From the cell containing the given text, extract its center point as [X, Y] coordinate. 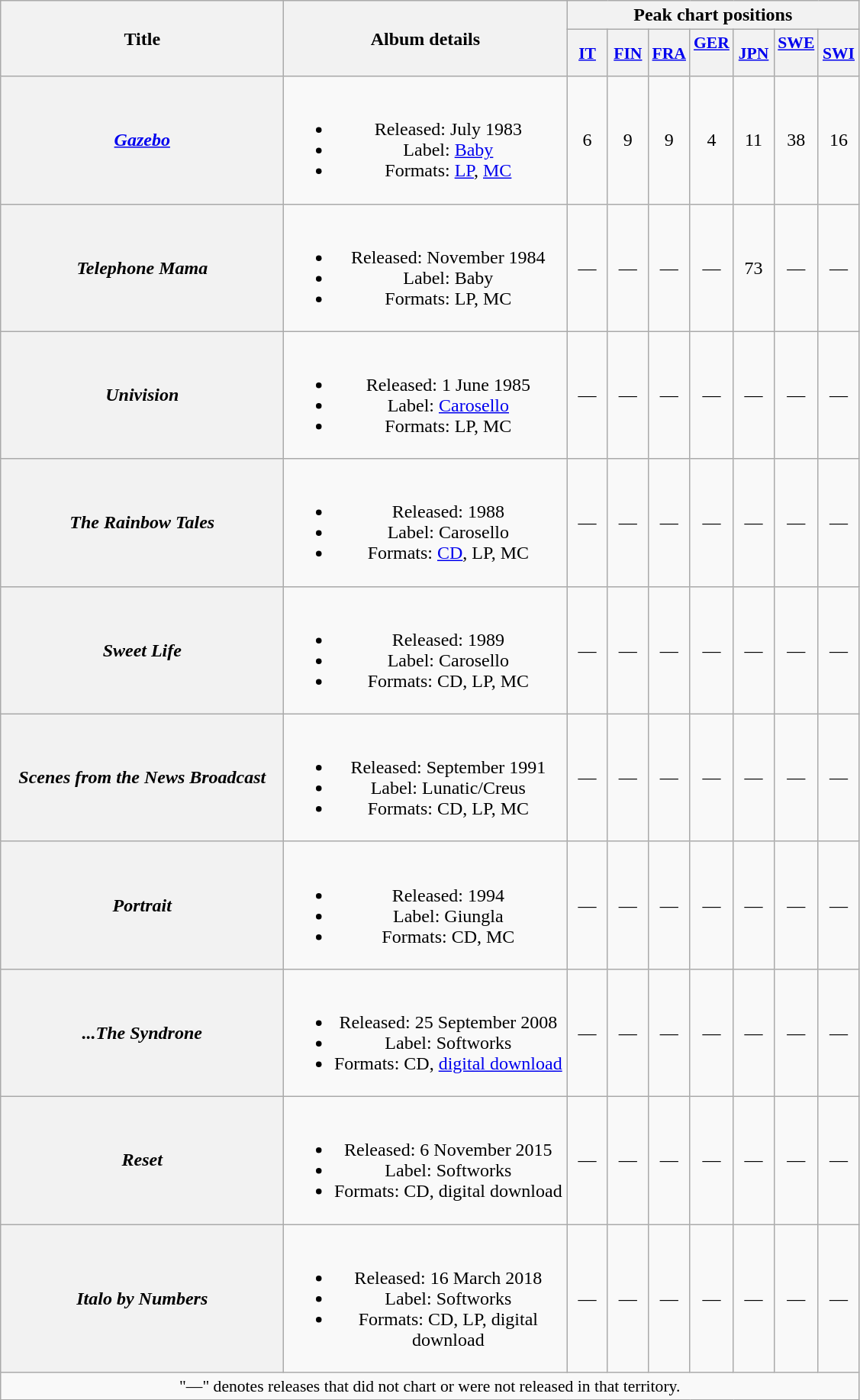
Released: 6 November 2015Label: SoftworksFormats: CD, digital download [426, 1160]
6 [588, 140]
Portrait [142, 905]
16 [838, 140]
SWE [796, 53]
IT [588, 53]
Title [142, 38]
Telephone Mama [142, 267]
Sweet Life [142, 650]
FRA [669, 53]
Album details [426, 38]
Released: 1994Label: GiunglaFormats: CD, MC [426, 905]
4 [711, 140]
Released: September 1991Label: Lunatic/CreusFormats: CD, LP, MC [426, 777]
The Rainbow Tales [142, 522]
Released: November 1984Label: BabyFormats: LP, MC [426, 267]
Italo by Numbers [142, 1298]
73 [754, 267]
GER [711, 53]
Univision [142, 395]
FIN [627, 53]
Peak chart positions [713, 15]
Released: July 1983Label: BabyFormats: LP, MC [426, 140]
Released: 1 June 1985Label: CaroselloFormats: LP, MC [426, 395]
11 [754, 140]
...The Syndrone [142, 1032]
Reset [142, 1160]
"—" denotes releases that did not chart or were not released in that territory. [430, 1386]
38 [796, 140]
Released: 16 March 2018Label: SoftworksFormats: CD, LP, digital download [426, 1298]
Released: 1988Label: CaroselloFormats: CD, LP, MC [426, 522]
SWI [838, 53]
Released: 1989Label: CaroselloFormats: CD, LP, MC [426, 650]
JPN [754, 53]
Released: 25 September 2008Label: SoftworksFormats: CD, digital download [426, 1032]
Gazebo [142, 140]
Scenes from the News Broadcast [142, 777]
